Locate the cell with the specified text and output its (x, y) center coordinate. 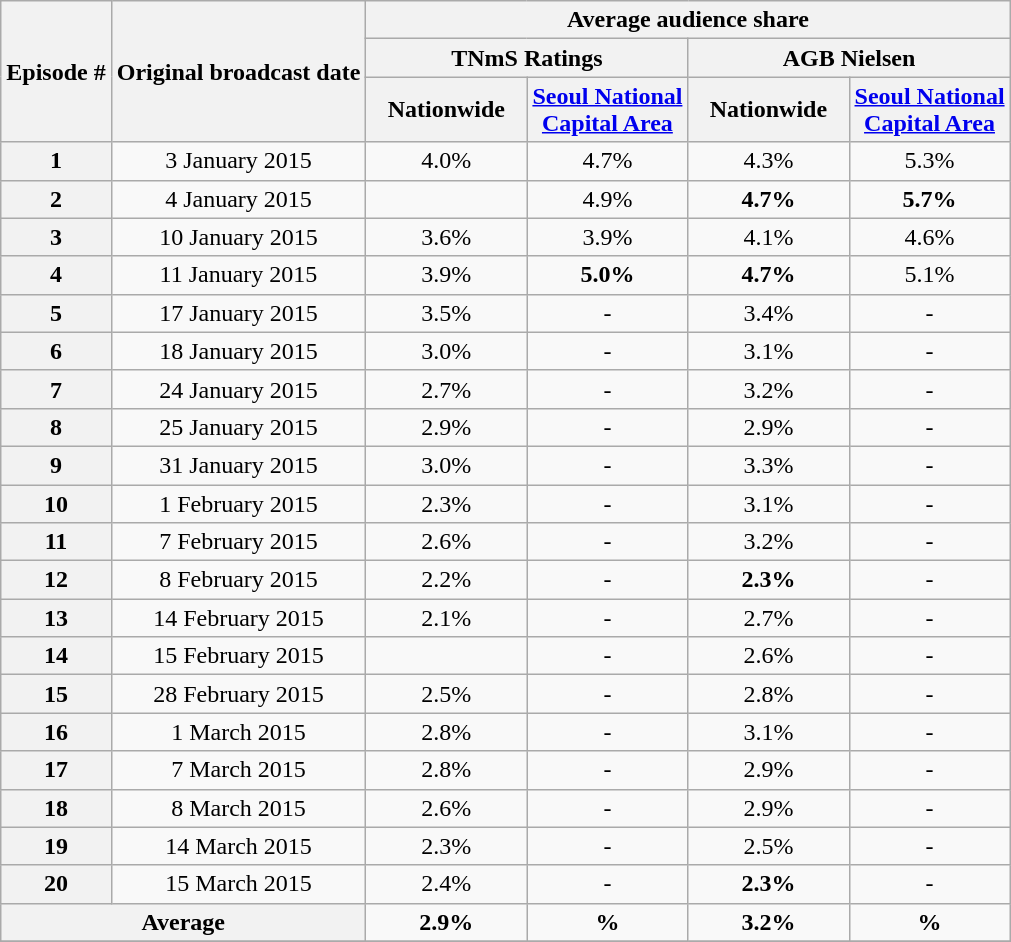
10 January 2015 (238, 237)
18 (56, 808)
11 January 2015 (238, 275)
24 January 2015 (238, 389)
17 January 2015 (238, 313)
8 February 2015 (238, 580)
5 (56, 313)
4 (56, 275)
3.3% (768, 465)
3.4% (768, 313)
15 March 2015 (238, 884)
1 February 2015 (238, 503)
15 (56, 694)
15 February 2015 (238, 656)
31 January 2015 (238, 465)
Original broadcast date (238, 72)
12 (56, 580)
25 January 2015 (238, 427)
14 (56, 656)
3 January 2015 (238, 161)
Average audience share (688, 20)
20 (56, 884)
3.6% (446, 237)
14 March 2015 (238, 846)
13 (56, 618)
18 January 2015 (238, 351)
7 February 2015 (238, 542)
7 March 2015 (238, 770)
5.7% (930, 199)
19 (56, 846)
TNmS Ratings (527, 58)
4.6% (930, 237)
10 (56, 503)
2 (56, 199)
16 (56, 732)
9 (56, 465)
28 February 2015 (238, 694)
2.4% (446, 884)
5.1% (930, 275)
4.0% (446, 161)
8 March 2015 (238, 808)
2.1% (446, 618)
Average (184, 922)
5.3% (930, 161)
11 (56, 542)
4.9% (608, 199)
4.1% (768, 237)
8 (56, 427)
1 (56, 161)
4 January 2015 (238, 199)
Episode # (56, 72)
7 (56, 389)
2.2% (446, 580)
17 (56, 770)
4.3% (768, 161)
6 (56, 351)
3 (56, 237)
AGB Nielsen (849, 58)
14 February 2015 (238, 618)
1 March 2015 (238, 732)
3.5% (446, 313)
5.0% (608, 275)
